Provide the [x, y] coordinate of the cell's center where the given text is located.  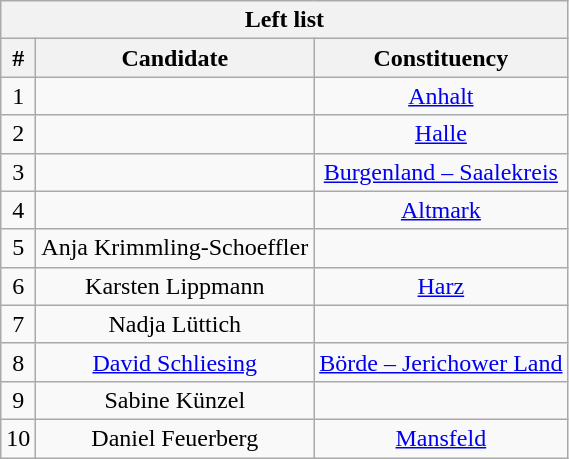
Halle [441, 134]
Left list [284, 20]
8 [18, 362]
6 [18, 286]
Karsten Lippmann [175, 286]
Candidate [175, 58]
David Schliesing [175, 362]
5 [18, 248]
1 [18, 96]
Constituency [441, 58]
# [18, 58]
Nadja Lüttich [175, 324]
Daniel Feuerberg [175, 438]
Harz [441, 286]
2 [18, 134]
Anhalt [441, 96]
Sabine Künzel [175, 400]
7 [18, 324]
9 [18, 400]
10 [18, 438]
Börde – Jerichower Land [441, 362]
Burgenland – Saalekreis [441, 172]
3 [18, 172]
Anja Krimmling-Schoeffler [175, 248]
4 [18, 210]
Altmark [441, 210]
Mansfeld [441, 438]
